Provide the (x, y) coordinate of the cell's center where the given text is located.  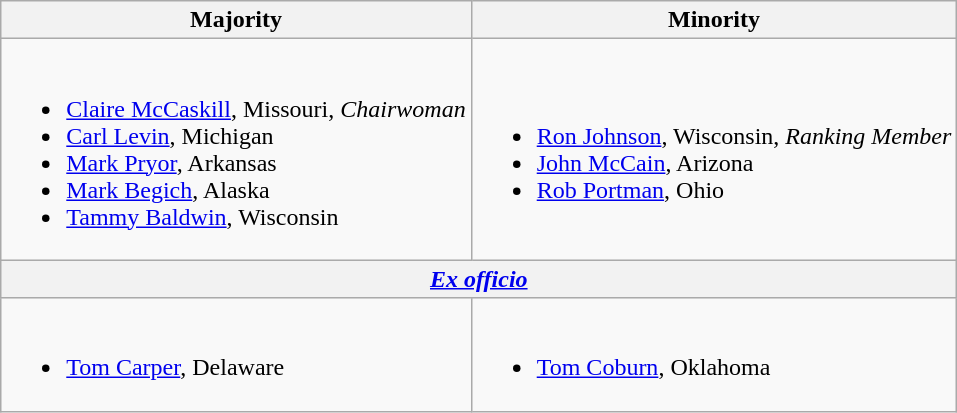
Tom Carper, Delaware (236, 354)
Ron Johnson, Wisconsin, Ranking MemberJohn McCain, ArizonaRob Portman, Ohio (714, 150)
Majority (236, 20)
Minority (714, 20)
Ex officio (479, 279)
Tom Coburn, Oklahoma (714, 354)
Claire McCaskill, Missouri, ChairwomanCarl Levin, MichiganMark Pryor, ArkansasMark Begich, AlaskaTammy Baldwin, Wisconsin (236, 150)
